For the text-containing cell, return its midpoint in [x, y] coordinate format. 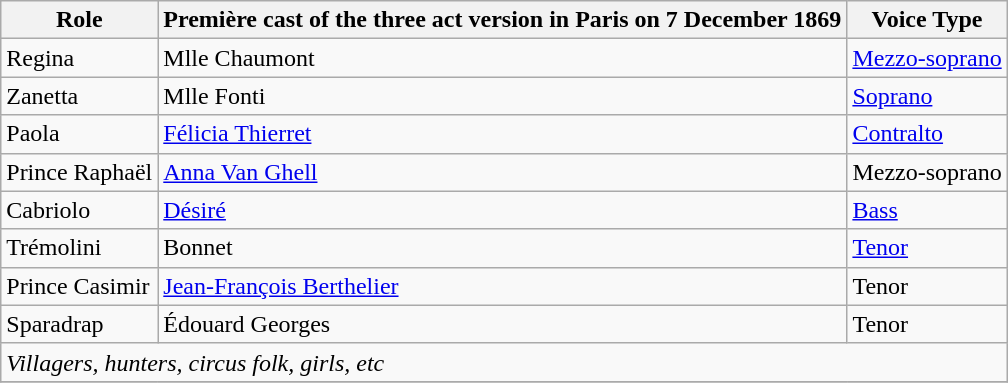
Bass [927, 210]
Mlle Chaumont [502, 58]
Contralto [927, 134]
Désiré [502, 210]
Voice Type [927, 20]
Zanetta [80, 96]
Paola [80, 134]
Soprano [927, 96]
Regina [80, 58]
Prince Casimir [80, 286]
Trémolini [80, 248]
Jean-François Berthelier [502, 286]
Sparadrap [80, 324]
Félicia Thierret [502, 134]
Villagers, hunters, circus folk, girls, etc [504, 362]
Première cast of the three act version in Paris on 7 December 1869 [502, 20]
Role [80, 20]
Mlle Fonti [502, 96]
Bonnet [502, 248]
Cabriolo [80, 210]
Anna Van Ghell [502, 172]
Prince Raphaël [80, 172]
Édouard Georges [502, 324]
